Return the [X, Y] coordinate for the center point of the cell that contains the specified text.  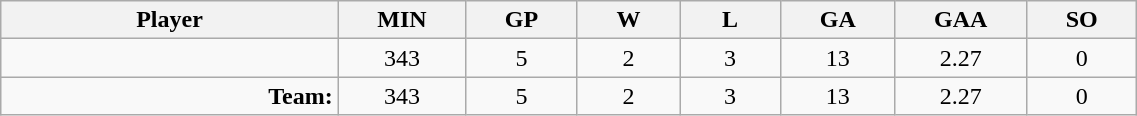
Team: [170, 96]
GP [522, 20]
GAA [961, 20]
SO [1081, 20]
W [628, 20]
MIN [402, 20]
L [730, 20]
GA [838, 20]
Player [170, 20]
